Capture the cell that displays the provided text and extract its (X, Y) central coordinate. 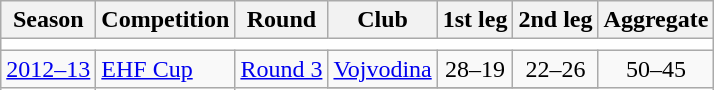
50–45 (656, 69)
EHF Cup (166, 69)
Aggregate (656, 20)
2012–13 (48, 69)
1st leg (475, 20)
28–19 (475, 69)
2nd leg (556, 20)
Season (48, 20)
Round (282, 20)
Competition (166, 20)
Club (382, 20)
22–26 (556, 69)
Round 3 (282, 69)
Vojvodina (382, 69)
